Determine the (X, Y) coordinate at the center of the cell enclosing the given text.  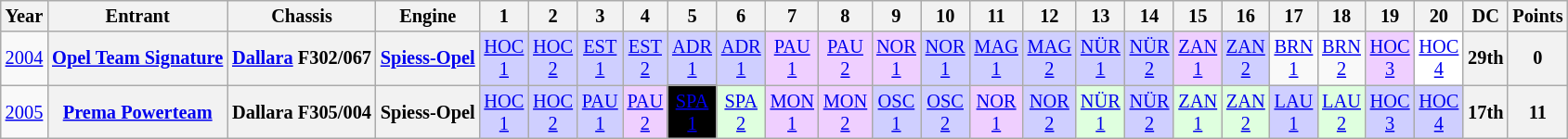
OSC2 (945, 112)
MON1 (793, 112)
BRN1 (1294, 58)
20 (1439, 16)
12 (1049, 16)
16 (1246, 16)
19 (1391, 16)
3 (600, 16)
2005 (24, 112)
DC (1485, 16)
NOR2 (1049, 112)
7 (793, 16)
14 (1149, 16)
1 (505, 16)
Engine (428, 16)
10 (945, 16)
15 (1198, 16)
Dallara F302/067 (302, 58)
8 (845, 16)
BRN2 (1341, 58)
EST1 (600, 58)
5 (693, 16)
SPA1 (693, 112)
OSC1 (897, 112)
LAU1 (1294, 112)
29th (1485, 58)
2004 (24, 58)
MAG1 (995, 58)
2 (553, 16)
13 (1101, 16)
0 (1537, 58)
6 (741, 16)
9 (897, 16)
17th (1485, 112)
Prema Powerteam (137, 112)
18 (1341, 16)
MON2 (845, 112)
Chassis (302, 16)
MAG2 (1049, 58)
SPA2 (741, 112)
Points (1537, 16)
Dallara F305/004 (302, 112)
4 (646, 16)
Entrant (137, 16)
LAU2 (1341, 112)
EST2 (646, 58)
17 (1294, 16)
Opel Team Signature (137, 58)
Year (24, 16)
